From the cell containing the given text, extract its center point as [X, Y] coordinate. 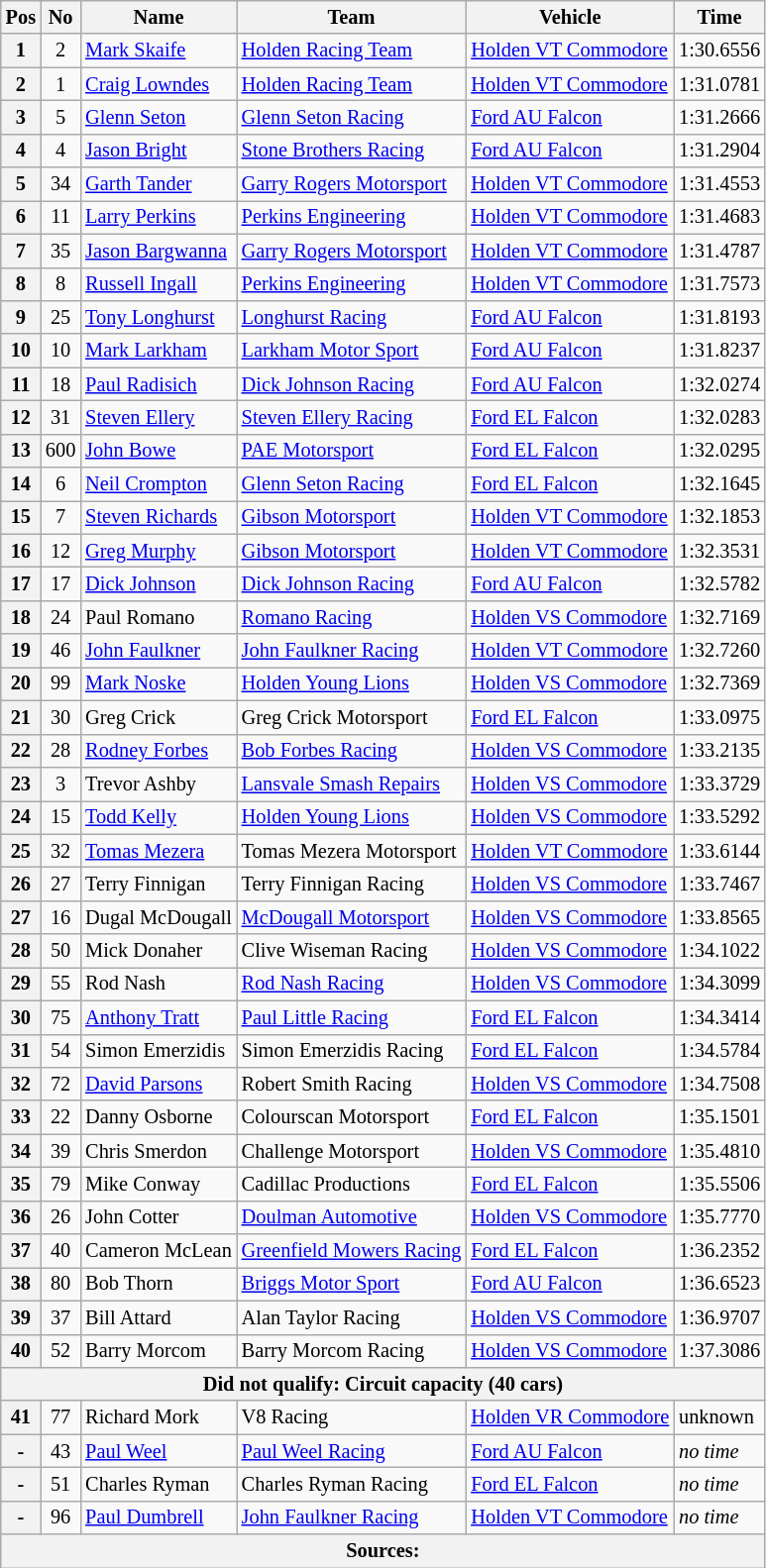
1:32.3531 [719, 551]
Larkham Motor Sport [352, 351]
Simon Emerzidis Racing [352, 1051]
Robert Smith Racing [352, 1084]
1:33.6144 [719, 851]
Greenfield Mowers Racing [352, 1251]
Challenge Motorsport [352, 1151]
John Cotter [159, 1217]
Todd Kelly [159, 817]
52 [60, 1351]
Mick Donaher [159, 951]
1:32.7260 [719, 651]
Jason Bargwanna [159, 251]
77 [60, 1417]
Bob Forbes Racing [352, 751]
1:31.4787 [719, 251]
Terry Finnigan Racing [352, 884]
1:34.5784 [719, 1051]
Alan Taylor Racing [352, 1317]
Steven Richards [159, 517]
Tomas Mezera Motorsport [352, 851]
Neil Crompton [159, 484]
Rod Nash [159, 984]
Jason Bright [159, 151]
Barry Morcom [159, 1351]
23 [21, 784]
PAE Motorsport [352, 451]
1:32.0295 [719, 451]
Paul Dumbrell [159, 1517]
1:31.2666 [719, 117]
75 [60, 1017]
55 [60, 984]
Pos [21, 17]
Bill Attard [159, 1317]
Clive Wiseman Racing [352, 951]
Paul Weel [159, 1451]
Longhurst Racing [352, 317]
Cameron McLean [159, 1251]
79 [60, 1184]
1:34.3099 [719, 984]
Briggs Motor Sport [352, 1284]
Vehicle [570, 17]
1:31.7573 [719, 284]
1:30.6556 [719, 51]
Richard Mork [159, 1417]
No [60, 17]
Did not qualify: Circuit capacity (40 cars) [383, 1384]
14 [21, 484]
99 [60, 683]
Greg Murphy [159, 551]
1:36.6523 [719, 1284]
Mark Noske [159, 683]
Holden VR Commodore [570, 1417]
38 [21, 1284]
1:31.8193 [719, 317]
51 [60, 1484]
John Faulkner [159, 651]
1:33.0975 [719, 717]
Mike Conway [159, 1184]
1:32.0274 [719, 384]
1:32.7169 [719, 617]
1:33.7467 [719, 884]
Romano Racing [352, 617]
Glenn Seton [159, 117]
21 [21, 717]
1:32.5782 [719, 583]
Team [352, 17]
1:36.2352 [719, 1251]
36 [21, 1217]
McDougall Motorsport [352, 917]
1:35.5506 [719, 1184]
Tomas Mezera [159, 851]
1:37.3086 [719, 1351]
Name [159, 17]
Dugal McDougall [159, 917]
Rodney Forbes [159, 751]
1:36.9707 [719, 1317]
Steven Ellery Racing [352, 417]
1:31.2904 [719, 151]
600 [60, 451]
Rod Nash Racing [352, 984]
29 [21, 984]
Larry Perkins [159, 217]
1:33.2135 [719, 751]
Stone Brothers Racing [352, 151]
80 [60, 1284]
1:34.3414 [719, 1017]
Paul Radisich [159, 384]
V8 Racing [352, 1417]
Paul Romano [159, 617]
Garth Tander [159, 184]
Chris Smerdon [159, 1151]
1:34.7508 [719, 1084]
Lansvale Smash Repairs [352, 784]
Greg Crick [159, 717]
1:34.1022 [719, 951]
Danny Osborne [159, 1117]
13 [21, 451]
Doulman Automotive [352, 1217]
Cadillac Productions [352, 1184]
Sources: [383, 1551]
1:32.1645 [719, 484]
Craig Lowndes [159, 84]
Russell Ingall [159, 284]
Paul Little Racing [352, 1017]
1:33.3729 [719, 784]
43 [60, 1451]
Time [719, 17]
Charles Ryman [159, 1484]
unknown [719, 1417]
John Bowe [159, 451]
1:35.1501 [719, 1117]
Greg Crick Motorsport [352, 717]
33 [21, 1117]
Trevor Ashby [159, 784]
20 [21, 683]
Anthony Tratt [159, 1017]
Bob Thorn [159, 1284]
Mark Larkham [159, 351]
41 [21, 1417]
Paul Weel Racing [352, 1451]
46 [60, 651]
Tony Longhurst [159, 317]
1:31.0781 [719, 84]
Steven Ellery [159, 417]
Colourscan Motorsport [352, 1117]
1:32.1853 [719, 517]
Terry Finnigan [159, 884]
Dick Johnson [159, 583]
David Parsons [159, 1084]
1:32.7369 [719, 683]
1:31.4553 [719, 184]
1:31.8237 [719, 351]
9 [21, 317]
1:31.4683 [719, 217]
50 [60, 951]
Charles Ryman Racing [352, 1484]
1:35.4810 [719, 1151]
1:33.8565 [719, 917]
1:32.0283 [719, 417]
1:33.5292 [719, 817]
Simon Emerzidis [159, 1051]
Barry Morcom Racing [352, 1351]
54 [60, 1051]
1:35.7770 [719, 1217]
19 [21, 651]
Mark Skaife [159, 51]
72 [60, 1084]
96 [60, 1517]
